Return [x, y] of the center of cell containing provided text 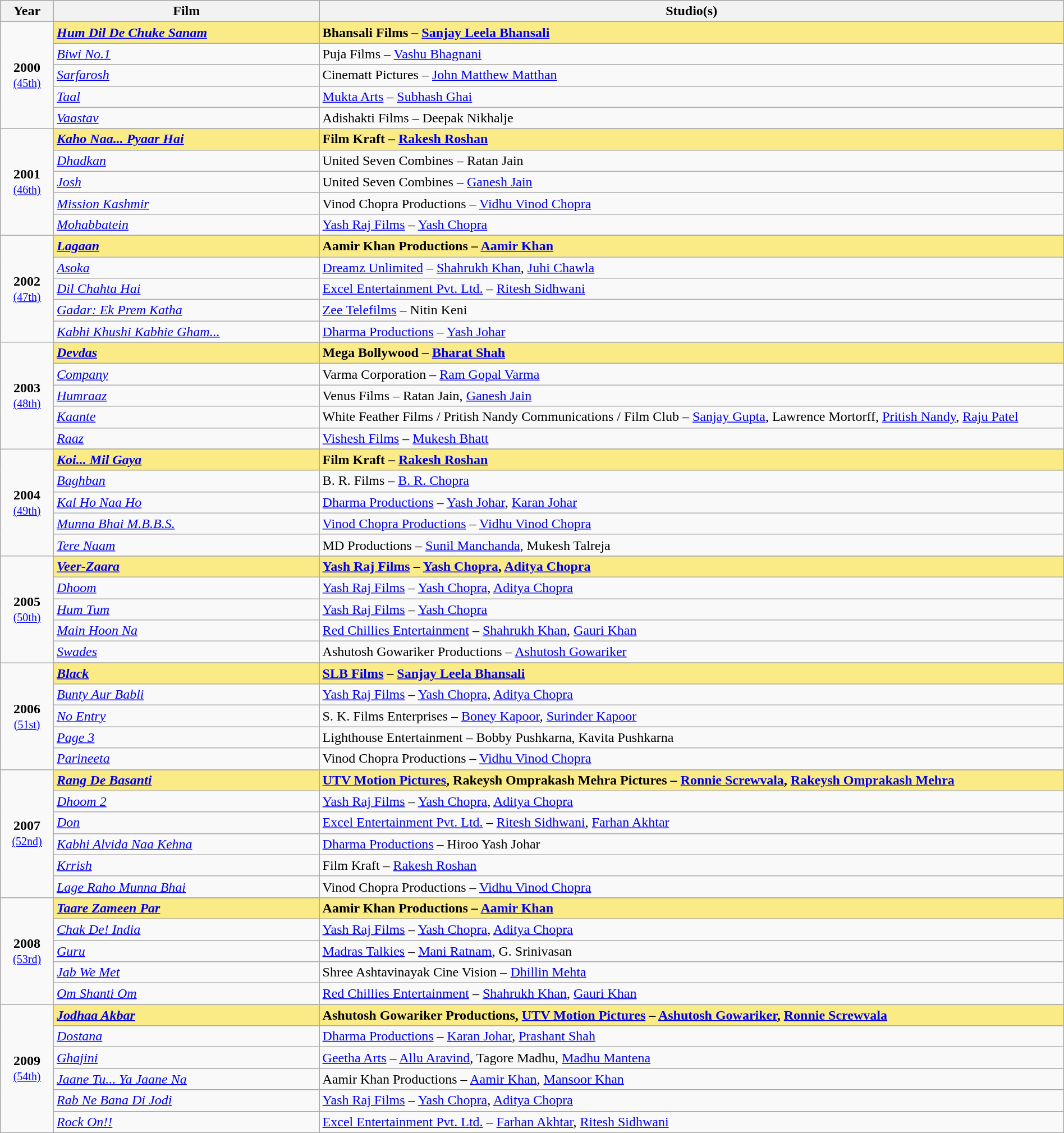
Mohabbatein [186, 224]
Bhansali Films – Sanjay Leela Bhansali [691, 33]
2008(53rd) [27, 951]
2006(51st) [27, 716]
Krrish [186, 865]
Rock On!! [186, 1122]
2004(49th) [27, 502]
Biwi No.1 [186, 54]
United Seven Combines – Ganesh Jain [691, 182]
Kabhi Khushi Kabhie Gham... [186, 332]
Black [186, 673]
Raaz [186, 438]
2001(46th) [27, 182]
Bunty Aur Babli [186, 695]
Swades [186, 652]
Film [186, 11]
Tere Naam [186, 545]
Kaante [186, 417]
Page 3 [186, 737]
Mission Kashmir [186, 203]
Baghban [186, 481]
Dreamz Unlimited – Shahrukh Khan, Juhi Chawla [691, 268]
Vishesh Films – Mukesh Bhatt [691, 438]
2002(47th) [27, 288]
Ghajini [186, 1058]
Mukta Arts – Subhash Ghai [691, 97]
Excel Entertainment Pvt. Ltd. – Ritesh Sidhwani, Farhan Akhtar [691, 823]
Shree Ashtavinayak Cine Vision – Dhillin Mehta [691, 973]
Jab We Met [186, 973]
Lighthouse Entertainment – Bobby Pushkarna, Kavita Pushkarna [691, 737]
2000(45th) [27, 75]
Humraaz [186, 396]
Dhoom 2 [186, 801]
Dostana [186, 1036]
Zee Telefilms – Nitin Keni [691, 310]
Excel Entertainment Pvt. Ltd. – Farhan Akhtar, Ritesh Sidhwani [691, 1122]
Dhadkan [186, 160]
Main Hoon Na [186, 631]
Asoka [186, 268]
Lagaan [186, 246]
Koi... Mil Gaya [186, 460]
Cinematt Pictures – John Matthew Matthan [691, 75]
Dharma Productions – Hiroo Yash Johar [691, 844]
United Seven Combines – Ratan Jain [691, 160]
Kal Ho Naa Ho [186, 502]
Chak De! India [186, 929]
Adishakti Films – Deepak Nikhalje [691, 118]
Jaane Tu... Ya Jaane Na [186, 1079]
Varma Corporation – Ram Gopal Varma [691, 374]
B. R. Films – B. R. Chopra [691, 481]
Studio(s) [691, 11]
Parineeta [186, 759]
Rab Ne Bana Di Jodi [186, 1100]
Rang De Basanti [186, 780]
Dharma Productions – Yash Johar [691, 332]
Om Shanti Om [186, 994]
2003(48th) [27, 396]
Dhoom [186, 588]
Year [27, 11]
Company [186, 374]
2007(52nd) [27, 833]
Taare Zameen Par [186, 908]
Taal [186, 97]
Madras Talkies – Mani Ratnam, G. Srinivasan [691, 951]
Lage Raho Munna Bhai [186, 887]
Hum Dil De Chuke Sanam [186, 33]
Geetha Arts – Allu Aravind, Tagore Madhu, Madhu Mantena [691, 1058]
SLB Films – Sanjay Leela Bhansali [691, 673]
Mega Bollywood – Bharat Shah [691, 353]
Guru [186, 951]
UTV Motion Pictures, Rakeysh Omprakash Mehra Pictures – Ronnie Screwvala, Rakeysh Omprakash Mehra [691, 780]
Josh [186, 182]
Jodhaa Akbar [186, 1015]
Kabhi Alvida Naa Kehna [186, 844]
Puja Films – Vashu Bhagnani [691, 54]
Venus Films – Ratan Jain, Ganesh Jain [691, 396]
S. K. Films Enterprises – Boney Kapoor, Surinder Kapoor [691, 716]
Devdas [186, 353]
2005(50th) [27, 609]
Don [186, 823]
Gadar: Ek Prem Katha [186, 310]
2009(54th) [27, 1068]
Dil Chahta Hai [186, 289]
Kaho Naa... Pyaar Hai [186, 139]
Hum Tum [186, 609]
Vaastav [186, 118]
Veer-Zaara [186, 566]
Aamir Khan Productions – Aamir Khan, Mansoor Khan [691, 1079]
Excel Entertainment Pvt. Ltd. – Ritesh Sidhwani [691, 289]
White Feather Films / Pritish Nandy Communications / Film Club – Sanjay Gupta, Lawrence Mortorff, Pritish Nandy, Raju Patel [691, 417]
Ashutosh Gowariker Productions – Ashutosh Gowariker [691, 652]
MD Productions – Sunil Manchanda, Mukesh Talreja [691, 545]
Sarfarosh [186, 75]
No Entry [186, 716]
Ashutosh Gowariker Productions, UTV Motion Pictures – Ashutosh Gowariker, Ronnie Screwvala [691, 1015]
Dharma Productions – Yash Johar, Karan Johar [691, 502]
Munna Bhai M.B.B.S. [186, 524]
Dharma Productions – Karan Johar, Prashant Shah [691, 1036]
